Pinpoint the cell where the given text exists, returning its [X, Y] midpoint coordinate. 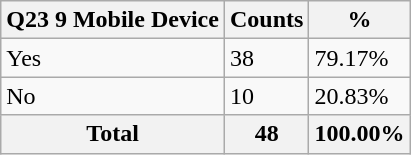
% [360, 20]
79.17% [360, 58]
Q23 9 Mobile Device [113, 20]
Yes [113, 58]
48 [266, 134]
10 [266, 96]
No [113, 96]
100.00% [360, 134]
Counts [266, 20]
Total [113, 134]
38 [266, 58]
20.83% [360, 96]
